Detect which cell encompasses the target text, then output its (x, y) center coordinate. 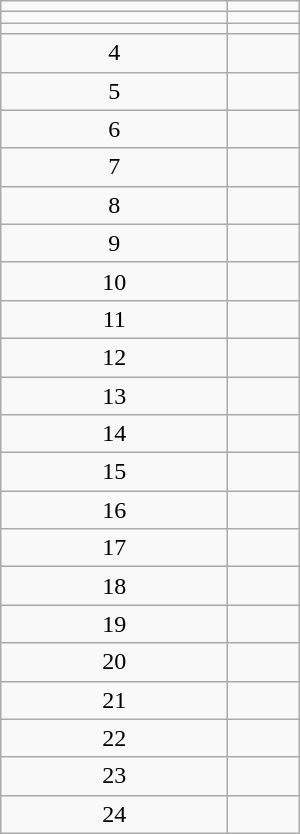
22 (114, 738)
4 (114, 53)
12 (114, 357)
16 (114, 510)
10 (114, 281)
17 (114, 548)
5 (114, 91)
20 (114, 662)
15 (114, 472)
11 (114, 319)
24 (114, 814)
8 (114, 205)
6 (114, 129)
19 (114, 624)
18 (114, 586)
7 (114, 167)
21 (114, 700)
23 (114, 776)
13 (114, 395)
14 (114, 434)
9 (114, 243)
